Extract the [x, y] coordinate from the center of the cell holding the provided text.  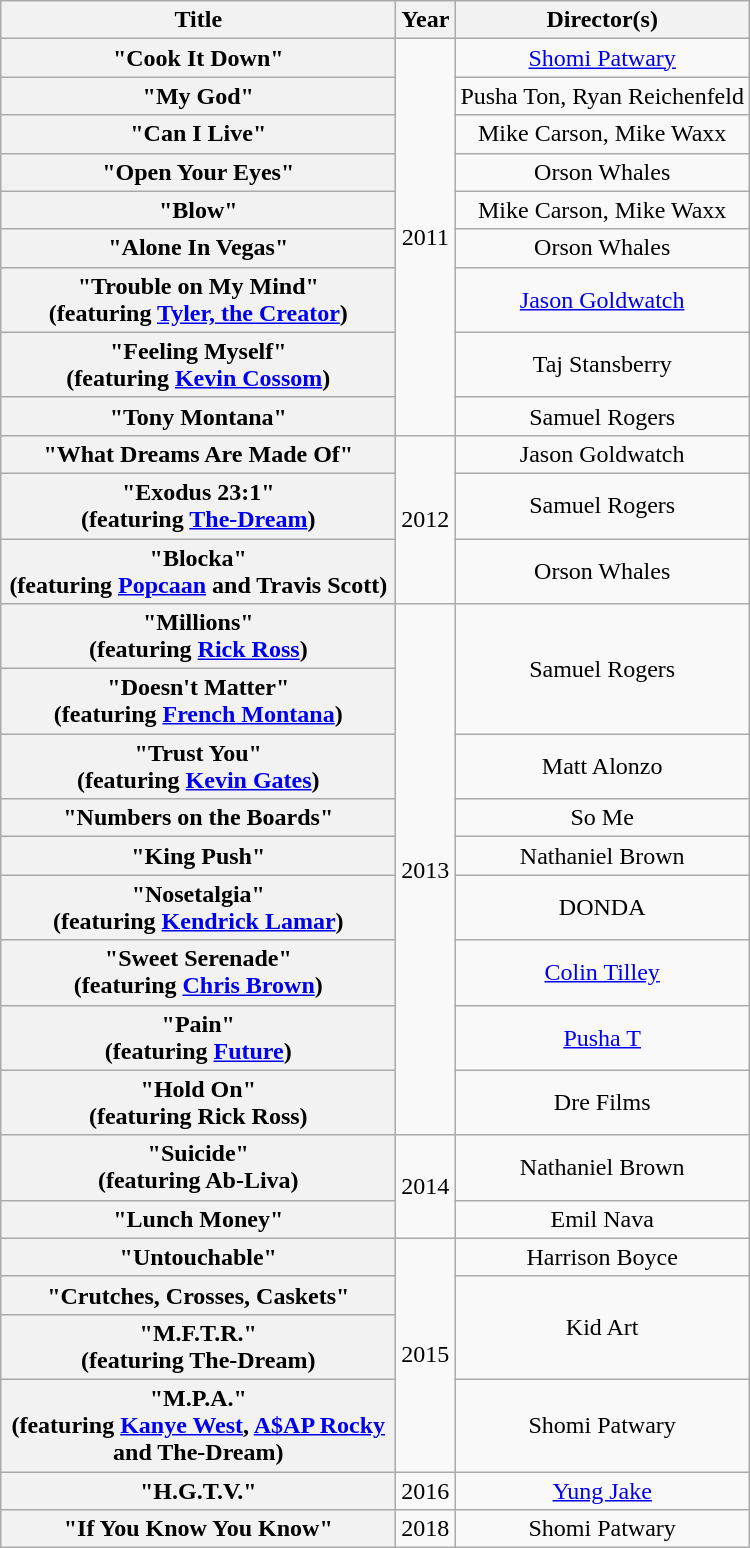
"Trust You"(featuring Kevin Gates) [198, 766]
Dre Films [602, 1102]
2018 [426, 1529]
2016 [426, 1491]
"Open Your Eyes" [198, 172]
Yung Jake [602, 1491]
"What Dreams Are Made Of" [198, 454]
"Numbers on the Boards" [198, 818]
Director(s) [602, 20]
Pusha Ton, Ryan Reichenfeld [602, 96]
"Blow" [198, 210]
Emil Nava [602, 1219]
"Alone In Vegas" [198, 248]
"Millions"(featuring Rick Ross) [198, 636]
2012 [426, 519]
Year [426, 20]
"Crutches, Crosses, Caskets" [198, 1295]
"M.F.T.R."(featuring The-Dream) [198, 1346]
"Pain"(featuring Future) [198, 1038]
Harrison Boyce [602, 1257]
Pusha T [602, 1038]
"Trouble on My Mind"(featuring Tyler, the Creator) [198, 300]
2014 [426, 1186]
"Exodus 23:1"(featuring The-Dream) [198, 506]
2015 [426, 1354]
"Doesn't Matter"(featuring French Montana) [198, 702]
Kid Art [602, 1328]
So Me [602, 818]
"Cook It Down" [198, 58]
"Lunch Money" [198, 1219]
"If You Know You Know" [198, 1529]
"Suicide"(featuring Ab-Liva) [198, 1168]
"King Push" [198, 856]
"Feeling Myself"(featuring Kevin Cossom) [198, 364]
"Blocka"(featuring Popcaan and Travis Scott) [198, 570]
"H.G.T.V." [198, 1491]
"Sweet Serenade"(featuring Chris Brown) [198, 972]
"Can I Live" [198, 134]
Colin Tilley [602, 972]
"M.P.A."(featuring Kanye West, A$AP Rocky and The-Dream) [198, 1425]
Title [198, 20]
"Untouchable" [198, 1257]
DONDA [602, 908]
"Tony Montana" [198, 416]
"My God" [198, 96]
Taj Stansberry [602, 364]
"Nosetalgia"(featuring Kendrick Lamar) [198, 908]
Matt Alonzo [602, 766]
2013 [426, 870]
"Hold On"(featuring Rick Ross) [198, 1102]
2011 [426, 238]
